Capture the cell that displays the provided text and extract its (x, y) central coordinate. 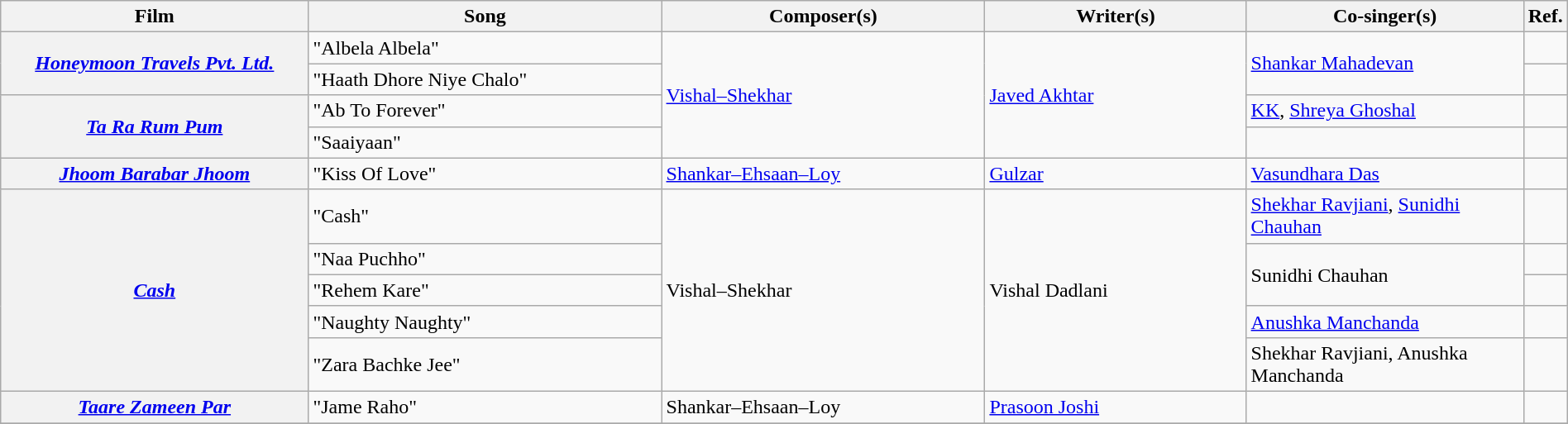
"Rehem Kare" (485, 290)
"Naa Puchho" (485, 259)
KK, Shreya Ghoshal (1384, 111)
Composer(s) (824, 17)
"Kiss Of Love" (485, 174)
Shankar Mahadevan (1384, 64)
Sunidhi Chauhan (1384, 274)
Javed Akhtar (1116, 95)
"Jame Raho" (485, 407)
Film (155, 17)
Anushka Manchanda (1384, 322)
"Albela Albela" (485, 48)
Song (485, 17)
Honeymoon Travels Pvt. Ltd. (155, 64)
Writer(s) (1116, 17)
Shekhar Ravjiani, Anushka Manchanda (1384, 364)
Cash (155, 290)
"Haath Dhore Niye Chalo" (485, 79)
"Naughty Naughty" (485, 322)
Prasoon Joshi (1116, 407)
Ref. (1545, 17)
Taare Zameen Par (155, 407)
Shekhar Ravjiani, Sunidhi Chauhan (1384, 217)
Vishal Dadlani (1116, 290)
"Saaiyaan" (485, 142)
Gulzar (1116, 174)
"Ab To Forever" (485, 111)
Co-singer(s) (1384, 17)
"Zara Bachke Jee" (485, 364)
Vasundhara Das (1384, 174)
"Cash" (485, 217)
Jhoom Barabar Jhoom (155, 174)
Ta Ra Rum Pum (155, 126)
